Provide the [X, Y] coordinate of the cell's center where the given text is located.  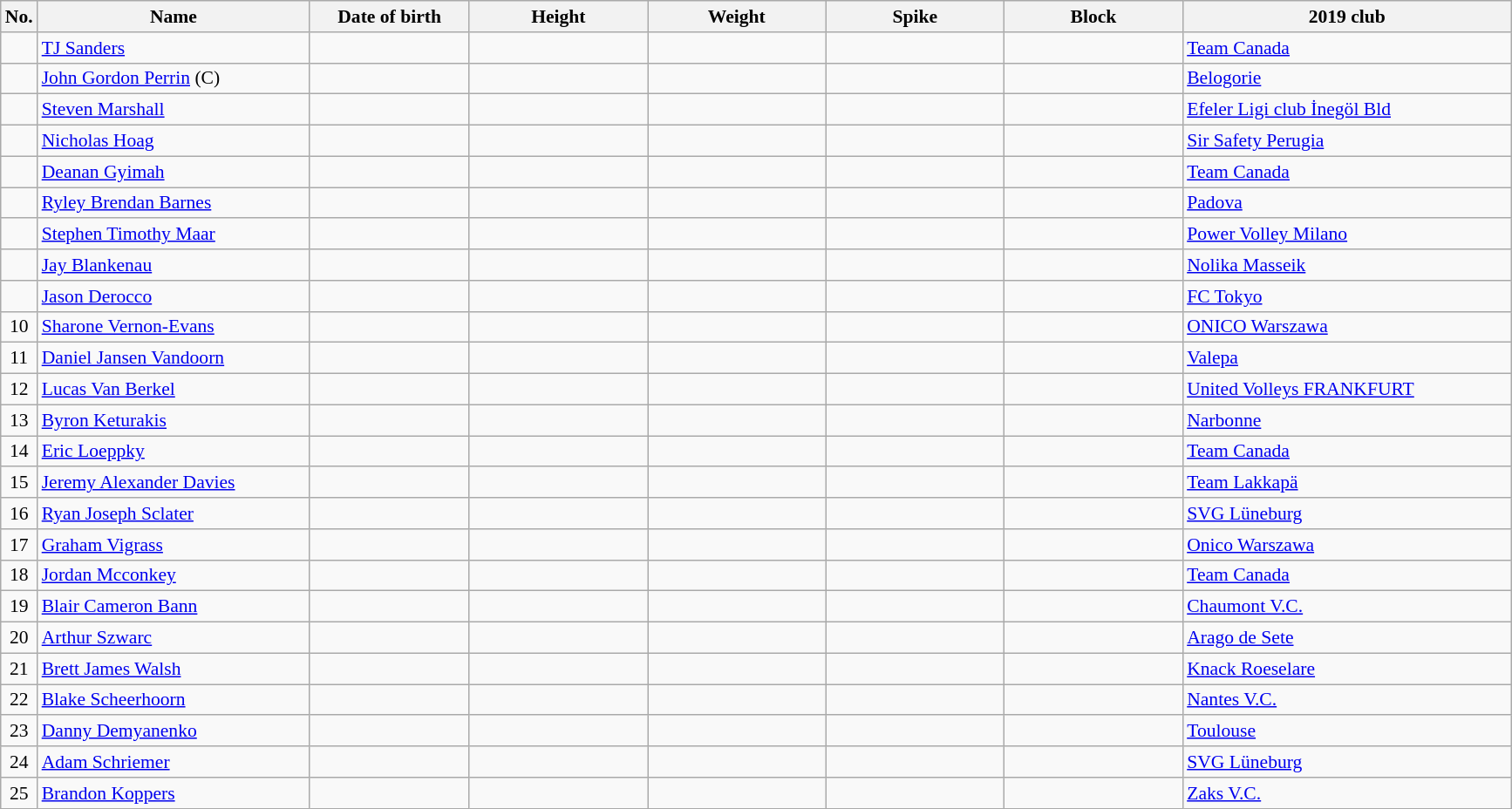
17 [19, 545]
10 [19, 327]
Ryan Joseph Sclater [174, 513]
Graham Vigrass [174, 545]
Blake Scheerhoorn [174, 700]
Nantes V.C. [1346, 700]
Weight [738, 17]
19 [19, 607]
No. [19, 17]
Steven Marshall [174, 110]
Danny Demyanenko [174, 731]
Onico Warszawa [1346, 545]
Lucas Van Berkel [174, 390]
Brandon Koppers [174, 793]
Date of birth [389, 17]
Deanan Gyimah [174, 172]
Sir Safety Perugia [1346, 141]
Chaumont V.C. [1346, 607]
14 [19, 452]
Nolika Masseik [1346, 265]
Jeremy Alexander Davies [174, 483]
Narbonne [1346, 420]
ONICO Warszawa [1346, 327]
Adam Schriemer [174, 762]
Toulouse [1346, 731]
25 [19, 793]
Belogorie [1346, 78]
Nicholas Hoag [174, 141]
Height [558, 17]
18 [19, 575]
Ryley Brendan Barnes [174, 203]
Block [1093, 17]
Spike [916, 17]
2019 club [1346, 17]
21 [19, 669]
John Gordon Perrin (C) [174, 78]
16 [19, 513]
Eric Loeppky [174, 452]
Jason Derocco [174, 296]
15 [19, 483]
Arthur Szwarc [174, 638]
Power Volley Milano [1346, 235]
13 [19, 420]
TJ Sanders [174, 48]
20 [19, 638]
Brett James Walsh [174, 669]
Sharone Vernon-Evans [174, 327]
Zaks V.C. [1346, 793]
Team Lakkapä [1346, 483]
12 [19, 390]
Byron Keturakis [174, 420]
Blair Cameron Bann [174, 607]
24 [19, 762]
Arago de Sete [1346, 638]
Name [174, 17]
Stephen Timothy Maar [174, 235]
Knack Roeselare [1346, 669]
United Volleys FRANKFURT [1346, 390]
Valepa [1346, 358]
Jay Blankenau [174, 265]
22 [19, 700]
Padova [1346, 203]
Jordan Mcconkey [174, 575]
23 [19, 731]
Efeler Ligi club İnegöl Bld [1346, 110]
11 [19, 358]
Daniel Jansen Vandoorn [174, 358]
FC Tokyo [1346, 296]
